Provide the [X, Y] coordinate of the cell's center where the given text is located.  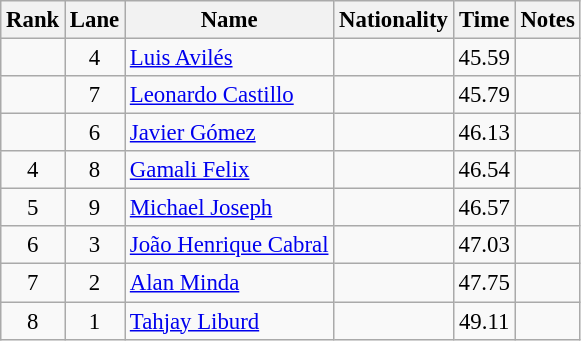
3 [95, 245]
Alan Minda [230, 283]
1 [95, 321]
Luis Avilés [230, 58]
Leonardo Castillo [230, 95]
2 [95, 283]
46.57 [484, 208]
Nationality [394, 20]
Michael Joseph [230, 208]
Gamali Felix [230, 170]
Notes [548, 20]
5 [33, 208]
49.11 [484, 321]
Rank [33, 20]
46.54 [484, 170]
45.79 [484, 95]
47.03 [484, 245]
Tahjay Liburd [230, 321]
46.13 [484, 133]
Javier Gómez [230, 133]
João Henrique Cabral [230, 245]
Lane [95, 20]
9 [95, 208]
Name [230, 20]
47.75 [484, 283]
Time [484, 20]
45.59 [484, 58]
